Return [X, Y] of the center of cell containing provided text 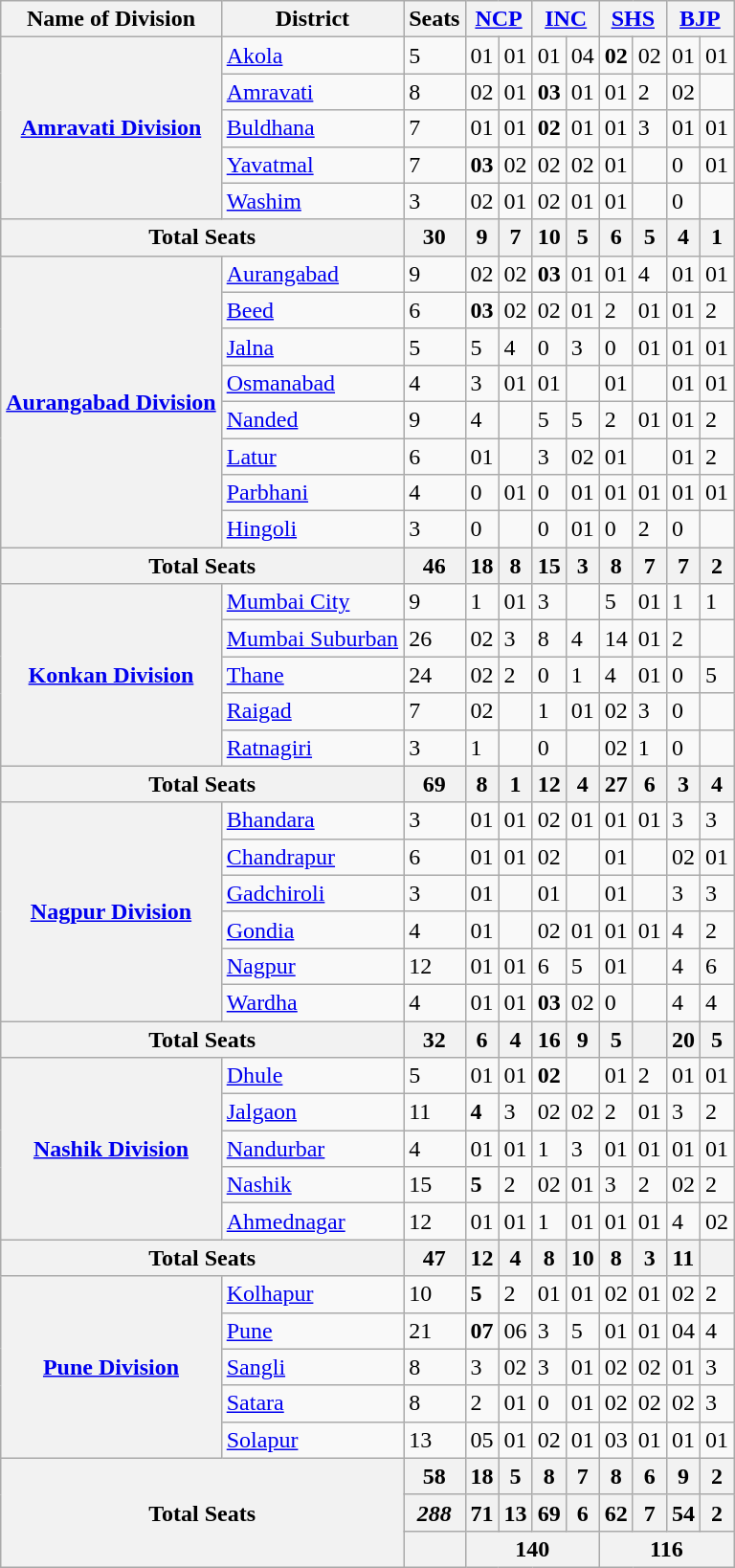
Sangli [312, 1367]
Buldhana [312, 128]
288 [434, 1512]
Thane [312, 675]
District [312, 19]
Akola [312, 56]
14 [616, 638]
BJP [700, 19]
Raigad [312, 711]
Solapur [312, 1440]
Pune Division [111, 1367]
16 [549, 1039]
54 [683, 1512]
Nashik Division [111, 1149]
Pune [312, 1331]
Nagpur Division [111, 911]
Nandurbar [312, 1149]
Ratnagiri [312, 748]
Name of Division [111, 19]
NCP [499, 19]
Mumbai City [312, 602]
Konkan Division [111, 675]
Bhandara [312, 820]
Mumbai Suburban [312, 638]
Jalna [312, 347]
Washim [312, 201]
62 [616, 1512]
Nanded [312, 419]
Amravati [312, 92]
Wardha [312, 1002]
07 [482, 1331]
58 [434, 1476]
140 [532, 1549]
Seats [434, 19]
20 [683, 1039]
Kolhapur [312, 1294]
21 [434, 1331]
Chandrapur [312, 857]
05 [482, 1440]
47 [434, 1258]
30 [434, 237]
Yavatmal [312, 165]
Aurangabad Division [111, 401]
Amravati Division [111, 128]
71 [482, 1512]
Nagpur [312, 966]
06 [515, 1331]
SHS [633, 19]
Ahmednagar [312, 1221]
116 [666, 1549]
Hingoli [312, 529]
Osmanabad [312, 383]
32 [434, 1039]
Dhule [312, 1076]
46 [434, 566]
Nashik [312, 1185]
INC [566, 19]
Beed [312, 310]
27 [616, 784]
Satara [312, 1403]
Gadchiroli [312, 893]
Parbhani [312, 493]
Jalgaon [312, 1112]
Aurangabad [312, 274]
Gondia [312, 930]
24 [434, 675]
Latur [312, 457]
26 [434, 638]
